Search for the cell housing the specified text and yield its [X, Y] center coordinate. 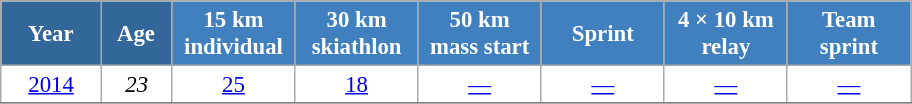
Year [52, 34]
2014 [52, 85]
4 × 10 km relay [726, 34]
Age [136, 34]
30 km skiathlon [356, 34]
25 [234, 85]
23 [136, 85]
Team sprint [848, 34]
18 [356, 85]
15 km individual [234, 34]
50 km mass start [480, 34]
Sprint [602, 34]
